Extract the [X, Y] coordinate from the center of the cell holding the provided text.  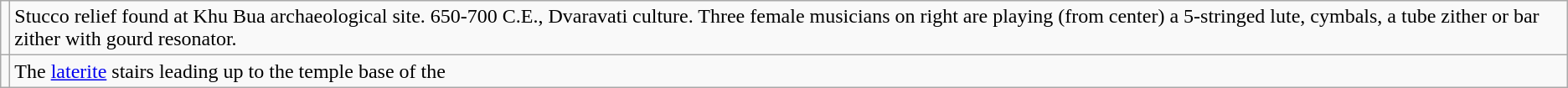
The laterite stairs leading up to the temple base of the [789, 71]
